Extract the [X, Y] coordinate from the center of the cell holding the provided text.  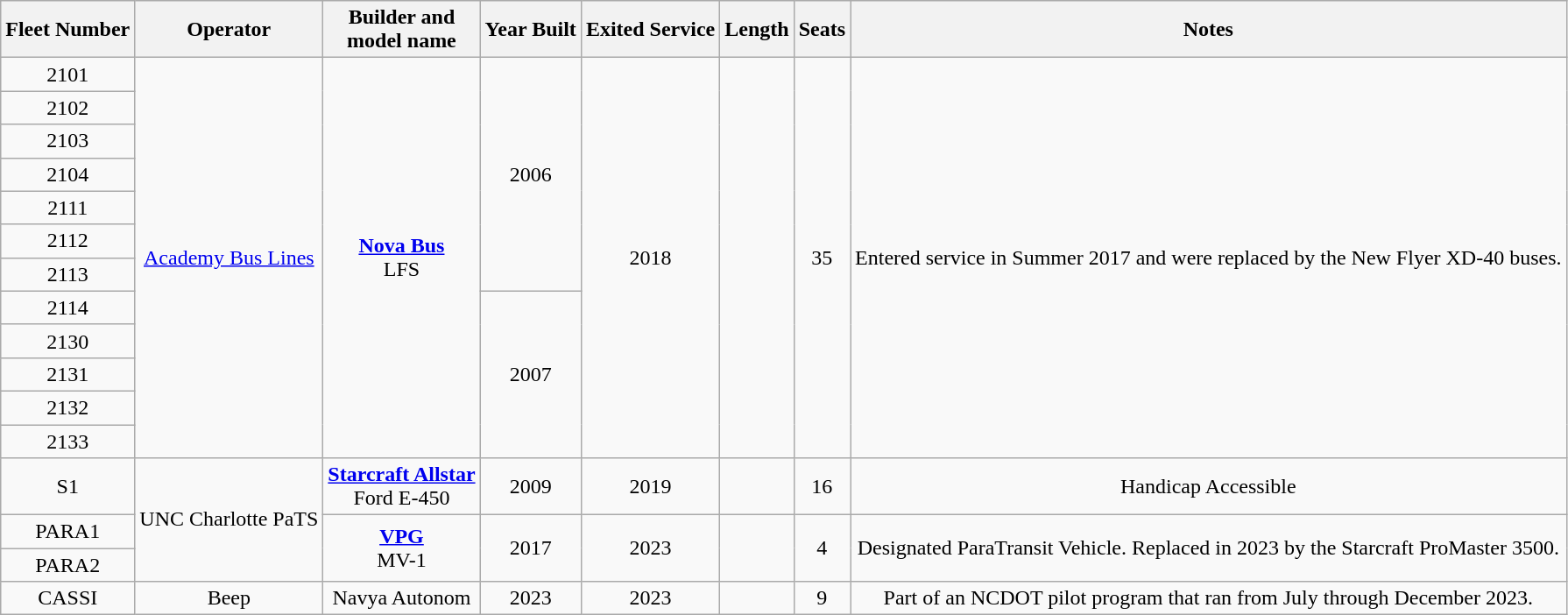
Entered service in Summer 2017 and were replaced by the New Flyer XD-40 buses. [1209, 258]
Navya Autonom [401, 598]
Builder andmodel name [401, 30]
CASSI [68, 598]
2132 [68, 407]
2007 [531, 374]
Length [757, 30]
2111 [68, 208]
2018 [650, 258]
PARA2 [68, 565]
Exited Service [650, 30]
2131 [68, 374]
Academy Bus Lines [230, 258]
9 [822, 598]
Part of an NCDOT pilot program that ran from July through December 2023. [1209, 598]
2133 [68, 441]
2102 [68, 108]
S1 [68, 487]
Seats [822, 30]
UNC Charlotte PaTS [230, 520]
4 [822, 548]
2101 [68, 74]
16 [822, 487]
Nova BusLFS [401, 258]
2006 [531, 174]
2103 [68, 141]
35 [822, 258]
VPGMV-1 [401, 548]
2104 [68, 174]
Fleet Number [68, 30]
2114 [68, 307]
Starcraft AllstarFord E-450 [401, 487]
Notes [1209, 30]
2113 [68, 274]
2019 [650, 487]
Year Built [531, 30]
2112 [68, 241]
2009 [531, 487]
Beep [230, 598]
Handicap Accessible [1209, 487]
Operator [230, 30]
2130 [68, 341]
2017 [531, 548]
Designated ParaTransit Vehicle. Replaced in 2023 by the Starcraft ProMaster 3500. [1209, 548]
PARA1 [68, 532]
